Capture the cell that displays the provided text and extract its (x, y) central coordinate. 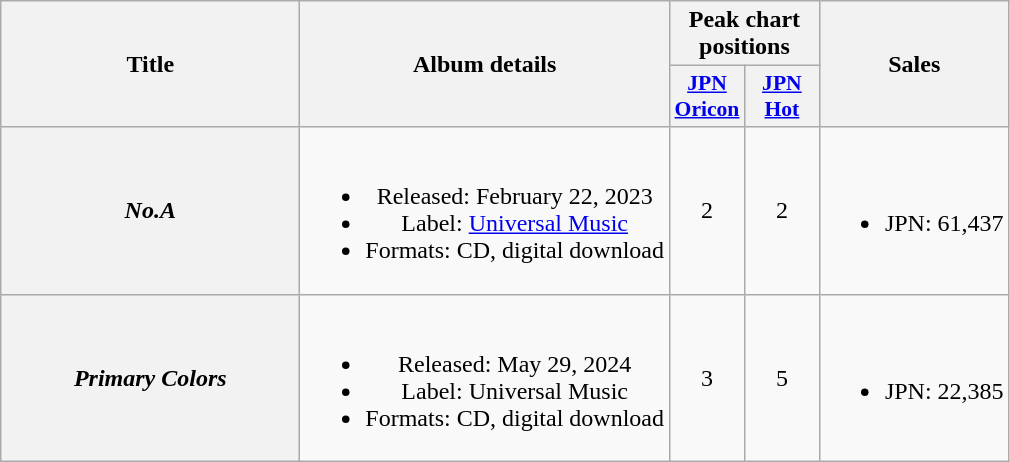
JPNOricon (708, 96)
Released: May 29, 2024Label: Universal MusicFormats: CD, digital download (485, 378)
Peak chart positions (745, 34)
Sales (914, 64)
Primary Colors (150, 378)
Released: February 22, 2023Label: Universal MusicFormats: CD, digital download (485, 210)
Title (150, 64)
JPNHot (782, 96)
JPN: 22,385 (914, 378)
No.A (150, 210)
3 (708, 378)
JPN: 61,437 (914, 210)
5 (782, 378)
Album details (485, 64)
